Pinpoint the cell where the given text exists, returning its (x, y) midpoint coordinate. 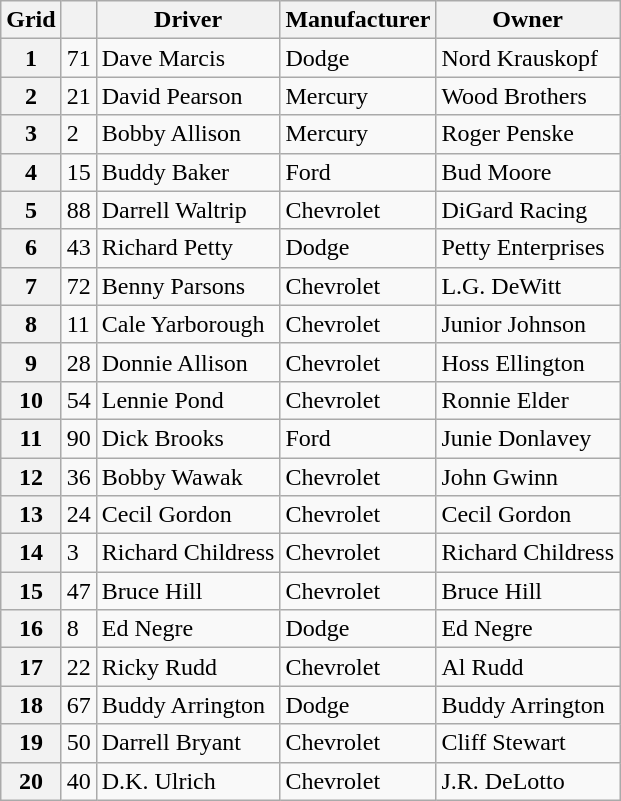
72 (78, 286)
D.K. Ulrich (188, 781)
12 (31, 477)
L.G. DeWitt (528, 286)
40 (78, 781)
71 (78, 58)
Lennie Pond (188, 400)
4 (31, 172)
21 (78, 96)
1 (31, 58)
Manufacturer (358, 20)
17 (31, 667)
19 (31, 743)
Grid (31, 20)
6 (31, 248)
9 (31, 362)
Owner (528, 20)
13 (31, 515)
Junie Donlavey (528, 438)
67 (78, 705)
Junior Johnson (528, 324)
28 (78, 362)
Dick Brooks (188, 438)
DiGard Racing (528, 210)
36 (78, 477)
Cliff Stewart (528, 743)
7 (31, 286)
Donnie Allison (188, 362)
43 (78, 248)
Ronnie Elder (528, 400)
Ricky Rudd (188, 667)
50 (78, 743)
Hoss Ellington (528, 362)
John Gwinn (528, 477)
10 (31, 400)
90 (78, 438)
Richard Petty (188, 248)
Bud Moore (528, 172)
Buddy Baker (188, 172)
Nord Krauskopf (528, 58)
Bobby Wawak (188, 477)
54 (78, 400)
Darrell Bryant (188, 743)
47 (78, 591)
David Pearson (188, 96)
Dave Marcis (188, 58)
Driver (188, 20)
Wood Brothers (528, 96)
Bobby Allison (188, 134)
16 (31, 629)
Cale Yarborough (188, 324)
14 (31, 553)
24 (78, 515)
18 (31, 705)
Al Rudd (528, 667)
Darrell Waltrip (188, 210)
Petty Enterprises (528, 248)
22 (78, 667)
Roger Penske (528, 134)
J.R. DeLotto (528, 781)
88 (78, 210)
5 (31, 210)
Benny Parsons (188, 286)
20 (31, 781)
